From the cell containing the given text, extract its center point as [x, y] coordinate. 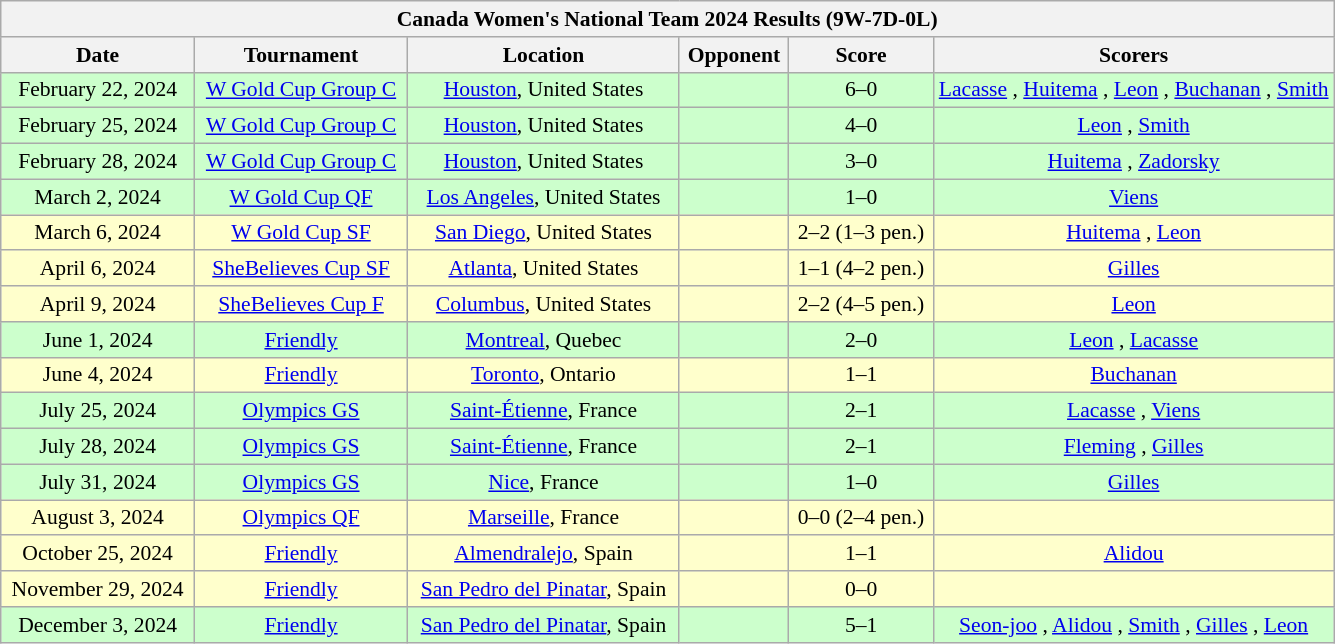
February 28, 2024 [98, 162]
Almendralejo, Spain [544, 554]
Fleming , Gilles [1134, 447]
April 9, 2024 [98, 304]
June 1, 2024 [98, 340]
Seon-joo , Alidou , Smith , Gilles , Leon [1134, 625]
Toronto, Ontario [544, 375]
Leon , Smith [1134, 126]
3–0 [860, 162]
Lacasse , Huitema , Leon , Buchanan , Smith [1134, 90]
Tournament [300, 55]
Huitema , Leon [1134, 233]
Columbus, United States [544, 304]
2–0 [860, 340]
Alidou [1134, 554]
July 28, 2024 [98, 447]
Canada Women's National Team 2024 Results (9W-7D-0L) [668, 19]
6–0 [860, 90]
February 25, 2024 [98, 126]
December 3, 2024 [98, 625]
0–0 [860, 589]
November 29, 2024 [98, 589]
Location [544, 55]
W Gold Cup QF [300, 197]
4–0 [860, 126]
SheBelieves Cup F [300, 304]
Score [860, 55]
Viens [1134, 197]
Nice, France [544, 482]
February 22, 2024 [98, 90]
Marseille, France [544, 518]
Date [98, 55]
June 4, 2024 [98, 375]
July 31, 2024 [98, 482]
Olympics QF [300, 518]
SheBelieves Cup SF [300, 269]
W Gold Cup SF [300, 233]
1–1 (4–2 pen.) [860, 269]
March 2, 2024 [98, 197]
Leon [1134, 304]
April 6, 2024 [98, 269]
San Diego, United States [544, 233]
5–1 [860, 625]
Huitema , Zadorsky [1134, 162]
Buchanan [1134, 375]
2–2 (1–3 pen.) [860, 233]
Montreal, Quebec [544, 340]
October 25, 2024 [98, 554]
July 25, 2024 [98, 411]
August 3, 2024 [98, 518]
Los Angeles, United States [544, 197]
0–0 (2–4 pen.) [860, 518]
Opponent [734, 55]
Scorers [1134, 55]
March 6, 2024 [98, 233]
2–2 (4–5 pen.) [860, 304]
Leon , Lacasse [1134, 340]
Lacasse , Viens [1134, 411]
Atlanta, United States [544, 269]
